Scan for the cell matching the given text and deliver its [X, Y] coordinate at center. 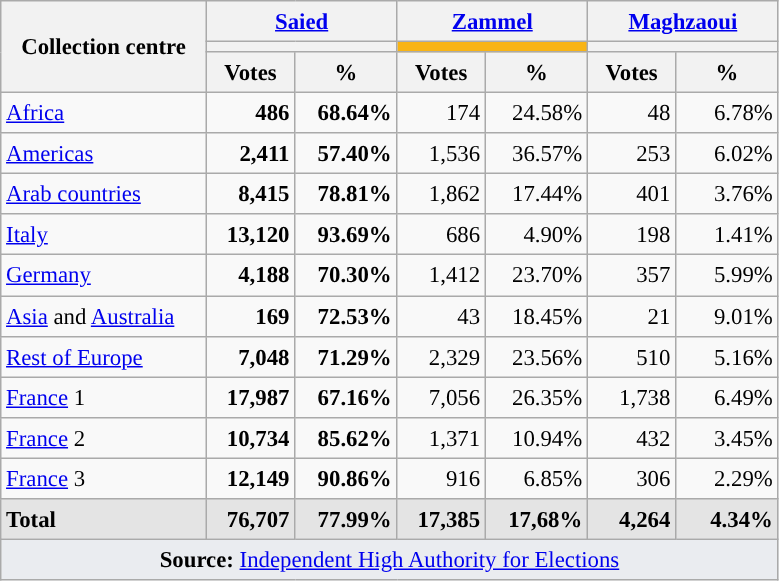
7,056 [441, 398]
France 2 [104, 438]
169 [250, 316]
6.85% [536, 478]
3.45% [728, 438]
77.99% [346, 520]
78.81% [346, 194]
13,120 [250, 234]
5.16% [728, 356]
Germany [104, 276]
57.40% [346, 154]
Saied [302, 22]
401 [632, 194]
2,329 [441, 356]
Zammel [492, 22]
486 [250, 114]
1.41% [728, 234]
510 [632, 356]
1,371 [441, 438]
93.69% [346, 234]
2.29% [728, 478]
198 [632, 234]
9.01% [728, 316]
1,536 [441, 154]
2,411 [250, 154]
Source: Independent High Authority for Elections [390, 560]
Asia and Australia [104, 316]
4.90% [536, 234]
Americas [104, 154]
France 3 [104, 478]
Collection centre [104, 47]
36.57% [536, 154]
90.86% [346, 478]
17,385 [441, 520]
Maghzaoui [684, 22]
23.56% [536, 356]
Africa [104, 114]
8,415 [250, 194]
17.44% [536, 194]
10.94% [536, 438]
6.02% [728, 154]
10,734 [250, 438]
Italy [104, 234]
26.35% [536, 398]
916 [441, 478]
1,862 [441, 194]
France 1 [104, 398]
Rest of Europe [104, 356]
48 [632, 114]
70.30% [346, 276]
18.45% [536, 316]
5.99% [728, 276]
686 [441, 234]
6.49% [728, 398]
174 [441, 114]
21 [632, 316]
76,707 [250, 520]
4.34% [728, 520]
43 [441, 316]
71.29% [346, 356]
24.58% [536, 114]
23.70% [536, 276]
Total [104, 520]
253 [632, 154]
357 [632, 276]
17,68% [536, 520]
432 [632, 438]
306 [632, 478]
4,188 [250, 276]
72.53% [346, 316]
Arab countries [104, 194]
1,412 [441, 276]
85.62% [346, 438]
4,264 [632, 520]
3.76% [728, 194]
68.64% [346, 114]
6.78% [728, 114]
12,149 [250, 478]
67.16% [346, 398]
7,048 [250, 356]
17,987 [250, 398]
1,738 [632, 398]
